Capture the cell that displays the provided text and extract its (X, Y) central coordinate. 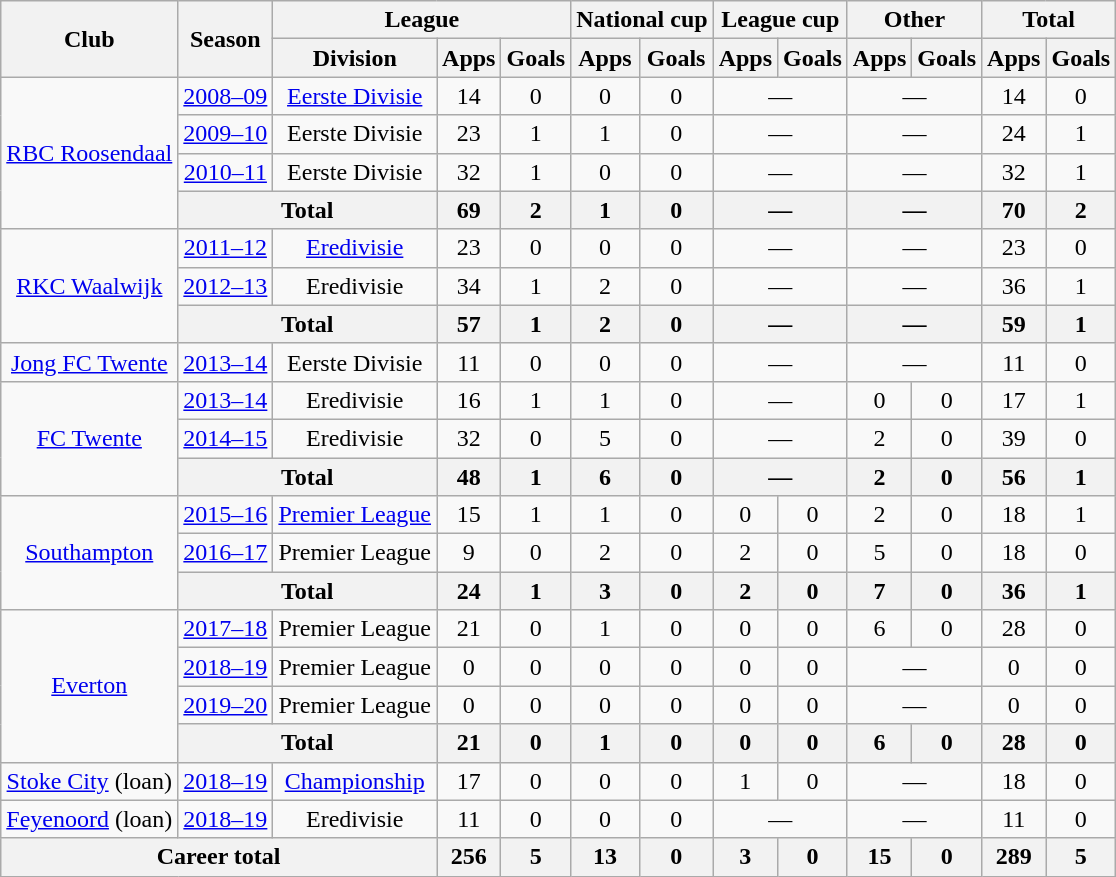
2014–15 (226, 438)
59 (1014, 324)
2011–12 (226, 248)
Season (226, 39)
34 (469, 286)
League cup (780, 20)
Other (914, 20)
RKC Waalwijk (90, 286)
56 (1014, 477)
16 (469, 400)
2008–09 (226, 96)
13 (605, 857)
2010–11 (226, 172)
2012–13 (226, 286)
RBC Roosendaal (90, 153)
7 (879, 591)
Championship (355, 781)
FC Twente (90, 438)
League (422, 20)
39 (1014, 438)
57 (469, 324)
289 (1014, 857)
69 (469, 210)
National cup (642, 20)
Division (355, 58)
2016–17 (226, 553)
Club (90, 39)
48 (469, 477)
9 (469, 553)
Career total (219, 857)
2015–16 (226, 515)
Southampton (90, 553)
256 (469, 857)
2009–10 (226, 134)
2017–18 (226, 629)
Stoke City (loan) (90, 781)
Everton (90, 686)
2019–20 (226, 705)
Feyenoord (loan) (90, 819)
Jong FC Twente (90, 362)
70 (1014, 210)
